Capture the cell that displays the provided text and extract its [x, y] central coordinate. 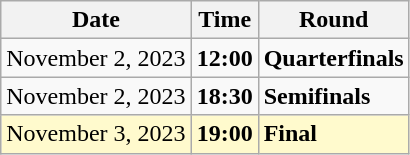
18:30 [224, 96]
Quarterfinals [334, 58]
Final [334, 134]
Round [334, 20]
Date [96, 20]
Semifinals [334, 96]
November 3, 2023 [96, 134]
Time [224, 20]
19:00 [224, 134]
12:00 [224, 58]
